For the text-containing cell, return its midpoint in (X, Y) coordinate format. 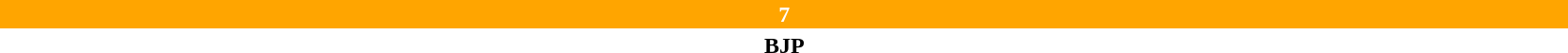
7 (784, 14)
